From the cell containing the given text, extract its center point as [X, Y] coordinate. 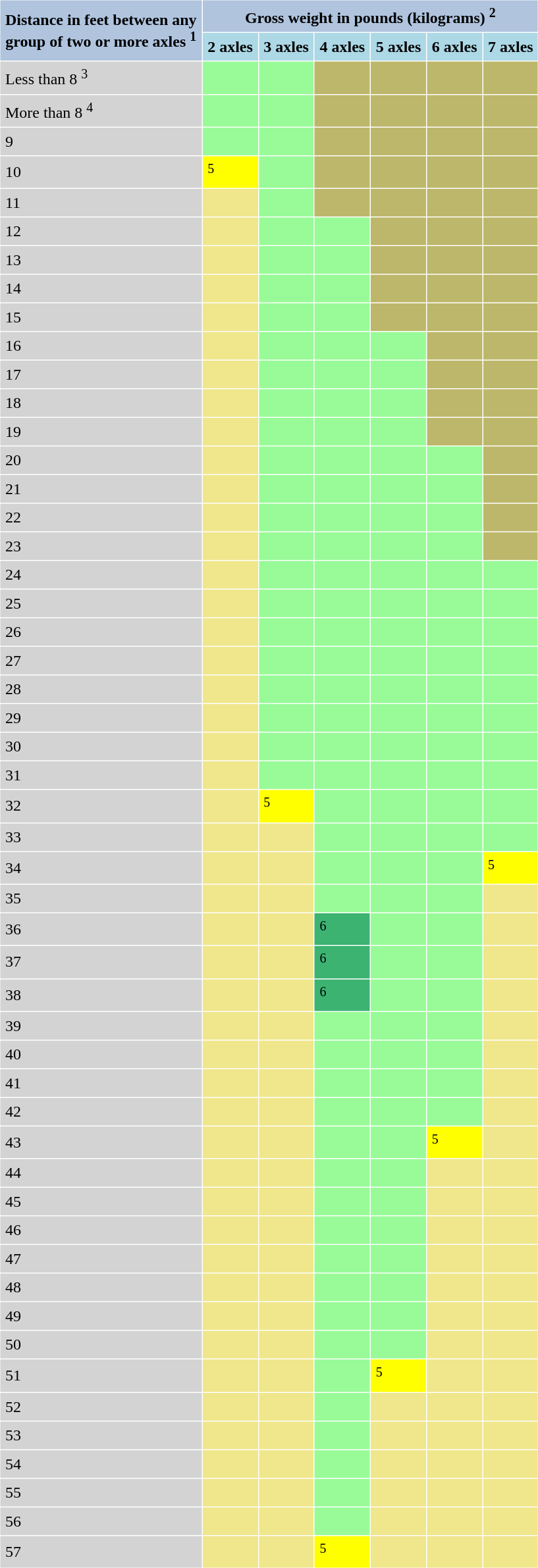
55 [101, 1492]
36 [101, 929]
22 [101, 518]
14 [101, 289]
Distance in feet between anygroup of two or more axles 1 [101, 30]
31 [101, 775]
57 [101, 1552]
54 [101, 1463]
26 [101, 632]
10 [101, 172]
41 [101, 1083]
15 [101, 317]
53 [101, 1435]
20 [101, 461]
7 axles [510, 47]
33 [101, 837]
30 [101, 747]
Less than 8 3 [101, 78]
28 [101, 690]
44 [101, 1173]
39 [101, 1026]
42 [101, 1111]
45 [101, 1201]
6 axles [454, 47]
12 [101, 232]
11 [101, 203]
21 [101, 489]
5 axles [398, 47]
16 [101, 346]
51 [101, 1375]
49 [101, 1316]
18 [101, 403]
52 [101, 1406]
More than 8 4 [101, 111]
23 [101, 546]
43 [101, 1142]
38 [101, 995]
40 [101, 1054]
13 [101, 260]
4 axles [342, 47]
3 axles [286, 47]
50 [101, 1345]
9 [101, 141]
34 [101, 867]
19 [101, 432]
32 [101, 806]
35 [101, 898]
17 [101, 374]
56 [101, 1521]
46 [101, 1230]
29 [101, 718]
2 axles [230, 47]
25 [101, 603]
48 [101, 1288]
24 [101, 575]
37 [101, 962]
27 [101, 661]
47 [101, 1259]
